Identify which cell holds the provided text, then report its [x, y] central coordinate. 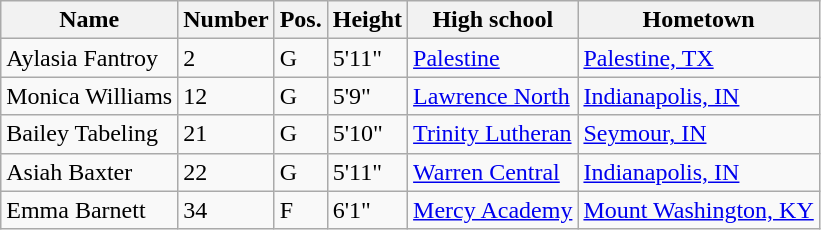
High school [493, 20]
22 [226, 172]
Palestine [493, 58]
Warren Central [493, 172]
Asiah Baxter [90, 172]
21 [226, 134]
Pos. [300, 20]
12 [226, 96]
Name [90, 20]
5'9" [367, 96]
Palestine, TX [698, 58]
F [300, 210]
Seymour, IN [698, 134]
Emma Barnett [90, 210]
Aylasia Fantroy [90, 58]
Height [367, 20]
2 [226, 58]
Mercy Academy [493, 210]
Lawrence North [493, 96]
Monica Williams [90, 96]
Trinity Lutheran [493, 134]
5'10" [367, 134]
Mount Washington, KY [698, 210]
Bailey Tabeling [90, 134]
Hometown [698, 20]
34 [226, 210]
Number [226, 20]
6'1" [367, 210]
